Extract the (X, Y) coordinate from the center of the cell holding the provided text.  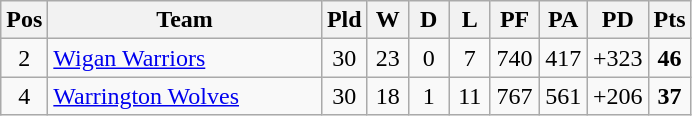
417 (564, 58)
W (388, 20)
18 (388, 96)
L (470, 20)
46 (670, 58)
4 (24, 96)
23 (388, 58)
Pos (24, 20)
740 (514, 58)
767 (514, 96)
Warrington Wolves (185, 96)
PF (514, 20)
D (428, 20)
Wigan Warriors (185, 58)
Pts (670, 20)
Pld (344, 20)
+323 (618, 58)
7 (470, 58)
+206 (618, 96)
1 (428, 96)
37 (670, 96)
0 (428, 58)
2 (24, 58)
PA (564, 20)
PD (618, 20)
561 (564, 96)
11 (470, 96)
Team (185, 20)
